Identify which cell holds the provided text, then report its (X, Y) central coordinate. 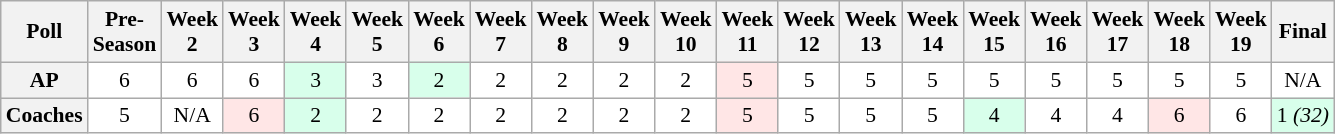
Week9 (624, 32)
Coaches (44, 116)
Week18 (1179, 32)
AP (44, 80)
Week12 (809, 32)
Week5 (377, 32)
Week7 (501, 32)
Week8 (562, 32)
Week14 (933, 32)
Week6 (439, 32)
1 (32) (1303, 116)
Week19 (1241, 32)
Poll (44, 32)
Week11 (748, 32)
Pre-Season (125, 32)
Week15 (994, 32)
Week3 (254, 32)
Week17 (1118, 32)
Week10 (686, 32)
Week16 (1056, 32)
Week2 (192, 32)
Final (1303, 32)
Week13 (871, 32)
Week4 (316, 32)
